Identify which cell holds the provided text, then report its [x, y] central coordinate. 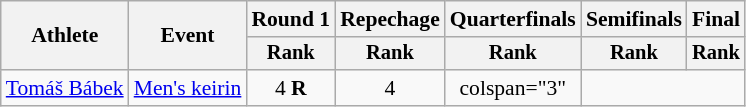
Round 1 [290, 19]
Quarterfinals [513, 19]
Final [716, 19]
Semifinals [634, 19]
Repechage [390, 19]
Athlete [65, 36]
4 R [290, 88]
4 [390, 88]
colspan="3" [513, 88]
Men's keirin [188, 88]
Tomáš Bábek [65, 88]
Event [188, 36]
